Determine the (x, y) coordinate at the center of the cell enclosing the given text.  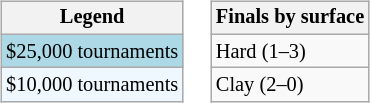
$10,000 tournaments (92, 85)
Clay (2–0) (290, 85)
Hard (1–3) (290, 51)
$25,000 tournaments (92, 51)
Finals by surface (290, 18)
Legend (92, 18)
